Find where the given text appears and provide that cell's center as (X, Y) coordinate. 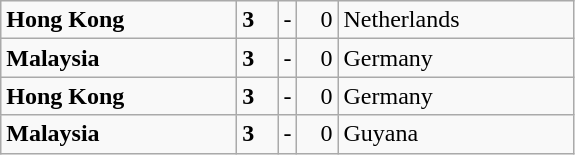
Netherlands (456, 20)
Guyana (456, 134)
